Return the [X, Y] coordinate for the center point of the cell that contains the specified text.  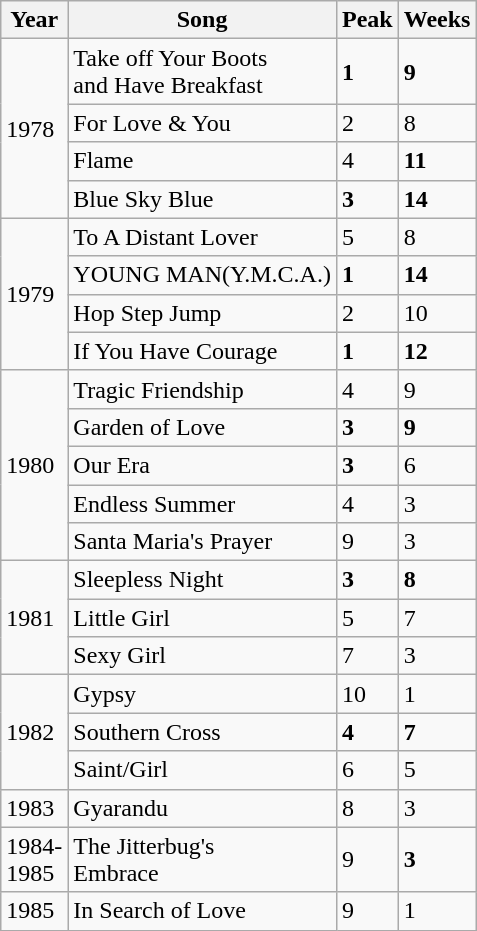
1983 [34, 808]
Year [34, 20]
Endless Summer [202, 503]
1981 [34, 618]
Song [202, 20]
Sexy Girl [202, 656]
Southern Cross [202, 732]
1980 [34, 465]
Santa Maria's Prayer [202, 542]
1982 [34, 732]
Blue Sky Blue [202, 199]
To A Distant Lover [202, 237]
1985 [34, 911]
Gypsy [202, 694]
Weeks [437, 20]
If You Have Courage [202, 351]
For Love & You [202, 123]
Garden of Love [202, 427]
1984-1985 [34, 860]
Sleepless Night [202, 580]
12 [437, 351]
In Search of Love [202, 911]
Peak [367, 20]
Little Girl [202, 618]
1979 [34, 294]
Tragic Friendship [202, 389]
Take off Your Bootsand Have Breakfast [202, 72]
1978 [34, 128]
YOUNG MAN(Y.M.C.A.) [202, 275]
11 [437, 161]
Saint/Girl [202, 770]
Gyarandu [202, 808]
The Jitterbug'sEmbrace [202, 860]
Flame [202, 161]
Hop Step Jump [202, 313]
Our Era [202, 465]
